Find where the given text appears and provide that cell's center as [X, Y] coordinate. 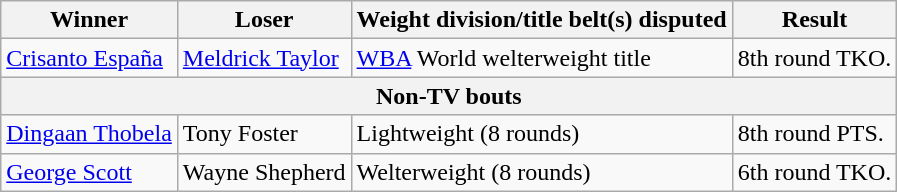
Tony Foster [264, 134]
Result [814, 20]
WBA World welterweight title [542, 58]
8th round PTS. [814, 134]
Welterweight (8 rounds) [542, 172]
6th round TKO. [814, 172]
Dingaan Thobela [90, 134]
Lightweight (8 rounds) [542, 134]
Meldrick Taylor [264, 58]
Non-TV bouts [449, 96]
Wayne Shepherd [264, 172]
George Scott [90, 172]
Winner [90, 20]
Weight division/title belt(s) disputed [542, 20]
Crisanto España [90, 58]
8th round TKO. [814, 58]
Loser [264, 20]
